Locate the cell with the specified text and output its [X, Y] center coordinate. 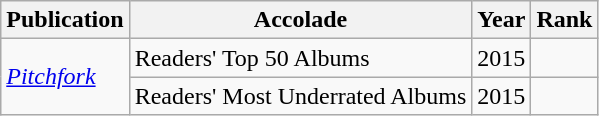
Rank [564, 20]
Readers' Top 50 Albums [300, 58]
Pitchfork [65, 77]
Publication [65, 20]
Accolade [300, 20]
Year [502, 20]
Readers' Most Underrated Albums [300, 96]
